Pinpoint the cell where the given text exists, returning its [x, y] midpoint coordinate. 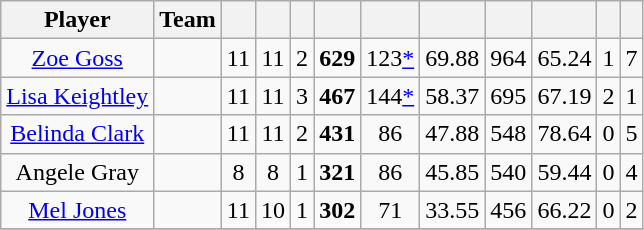
7 [632, 58]
45.85 [452, 172]
Zoe Goss [78, 58]
548 [508, 134]
69.88 [452, 58]
71 [390, 210]
Mel Jones [78, 210]
59.44 [564, 172]
3 [302, 96]
964 [508, 58]
431 [338, 134]
Team [188, 20]
78.64 [564, 134]
47.88 [452, 134]
695 [508, 96]
58.37 [452, 96]
66.22 [564, 210]
540 [508, 172]
65.24 [564, 58]
Lisa Keightley [78, 96]
33.55 [452, 210]
Player [78, 20]
4 [632, 172]
10 [272, 210]
Angele Gray [78, 172]
456 [508, 210]
321 [338, 172]
5 [632, 134]
67.19 [564, 96]
302 [338, 210]
123* [390, 58]
467 [338, 96]
Belinda Clark [78, 134]
629 [338, 58]
144* [390, 96]
